Return the (X, Y) coordinate for the center point of the cell that contains the specified text.  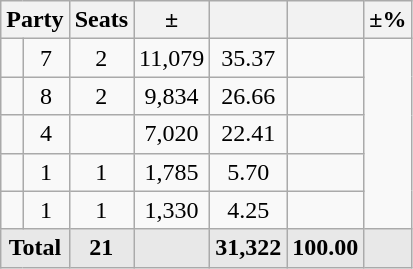
22.41 (248, 134)
Party (35, 20)
1,785 (172, 172)
Total (35, 248)
21 (101, 248)
35.37 (248, 58)
1,330 (172, 210)
± (172, 20)
11,079 (172, 58)
4 (46, 134)
26.66 (248, 96)
8 (46, 96)
±% (388, 20)
100.00 (326, 248)
7 (46, 58)
7,020 (172, 134)
5.70 (248, 172)
9,834 (172, 96)
4.25 (248, 210)
31,322 (248, 248)
Seats (101, 20)
